Output the (X, Y) coordinate of the center of the cell containing the given text.  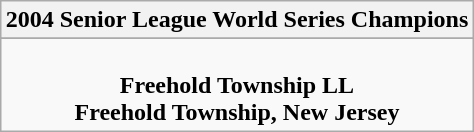
Freehold Township LL Freehold Township, New Jersey (237, 85)
2004 Senior League World Series Champions (237, 20)
